For the text-containing cell, return its midpoint in [x, y] coordinate format. 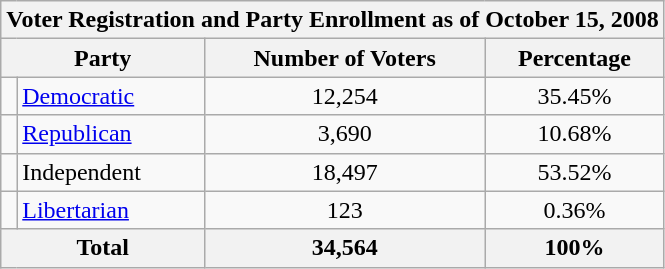
Democratic [111, 96]
100% [575, 248]
12,254 [345, 96]
Voter Registration and Party Enrollment as of October 15, 2008 [332, 20]
Independent [111, 172]
18,497 [345, 172]
10.68% [575, 134]
Total [103, 248]
Party [103, 58]
Libertarian [111, 210]
0.36% [575, 210]
Republican [111, 134]
Percentage [575, 58]
53.52% [575, 172]
3,690 [345, 134]
123 [345, 210]
Number of Voters [345, 58]
34,564 [345, 248]
35.45% [575, 96]
